Output the (X, Y) coordinate of the center of the cell containing the given text.  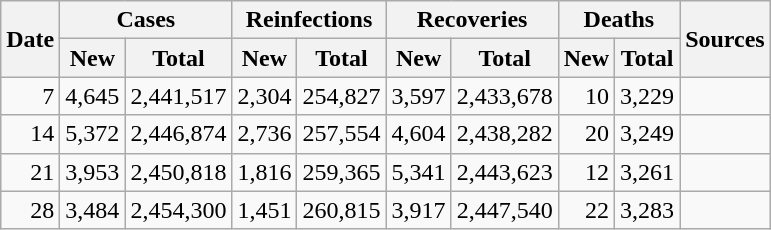
22 (586, 210)
2,438,282 (504, 134)
2,443,623 (504, 172)
2,304 (264, 96)
28 (30, 210)
3,283 (648, 210)
2,447,540 (504, 210)
14 (30, 134)
20 (586, 134)
3,953 (92, 172)
Sources (726, 39)
7 (30, 96)
Cases (146, 20)
Reinfections (309, 20)
3,484 (92, 210)
3,917 (418, 210)
259,365 (342, 172)
257,554 (342, 134)
4,604 (418, 134)
260,815 (342, 210)
2,433,678 (504, 96)
3,597 (418, 96)
3,229 (648, 96)
2,450,818 (178, 172)
3,261 (648, 172)
5,341 (418, 172)
10 (586, 96)
12 (586, 172)
Recoveries (472, 20)
5,372 (92, 134)
2,446,874 (178, 134)
1,451 (264, 210)
2,454,300 (178, 210)
2,441,517 (178, 96)
Date (30, 39)
254,827 (342, 96)
21 (30, 172)
1,816 (264, 172)
Deaths (618, 20)
4,645 (92, 96)
3,249 (648, 134)
2,736 (264, 134)
